Scan for the cell matching the given text and deliver its (X, Y) coordinate at center. 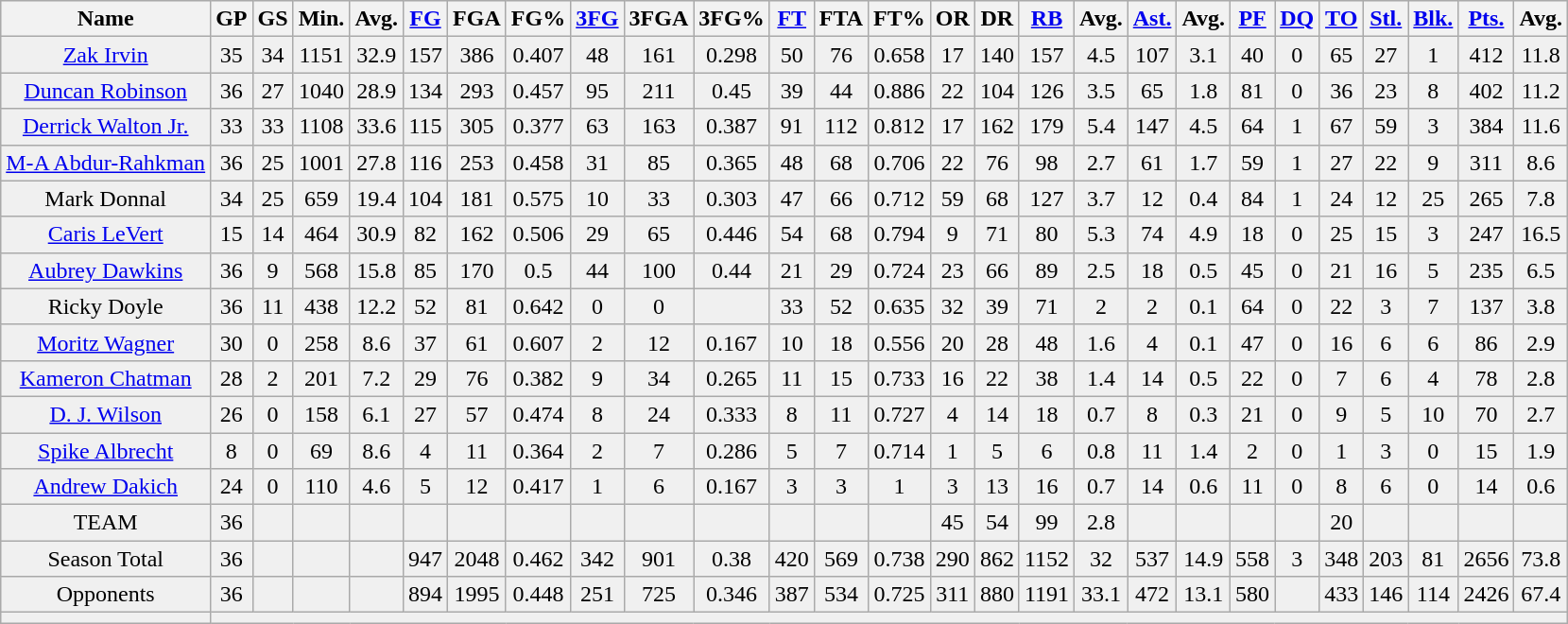
0.446 (732, 234)
1108 (321, 127)
0.45 (732, 91)
0.733 (900, 378)
82 (425, 234)
1.6 (1102, 342)
GS (272, 19)
0.3 (1204, 414)
0.812 (900, 127)
725 (659, 595)
26 (232, 414)
6.5 (1541, 270)
0.556 (900, 342)
RB (1046, 19)
Kameron Chatman (106, 378)
5.3 (1102, 234)
1.7 (1204, 163)
0.794 (900, 234)
16.5 (1541, 234)
Opponents (106, 595)
3FG% (732, 19)
115 (425, 127)
862 (996, 559)
Mark Donnal (106, 199)
78 (1486, 378)
293 (477, 91)
0.727 (900, 414)
M-A Abdur-Rahkman (106, 163)
0.8 (1102, 451)
38 (1046, 378)
0.38 (732, 559)
534 (841, 595)
0.44 (732, 270)
0.458 (538, 163)
7.8 (1541, 199)
342 (597, 559)
127 (1046, 199)
GP (232, 19)
FG% (538, 19)
Ast. (1152, 19)
894 (425, 595)
19.4 (376, 199)
15.8 (376, 270)
84 (1253, 199)
3.8 (1541, 306)
203 (1386, 559)
433 (1342, 595)
95 (597, 91)
659 (321, 199)
0.333 (732, 414)
Derrick Walton Jr. (106, 127)
TEAM (106, 523)
0.4 (1204, 199)
2.9 (1541, 342)
2.5 (1102, 270)
211 (659, 91)
FGA (477, 19)
11.2 (1541, 91)
1.8 (1204, 91)
0.364 (538, 451)
387 (792, 595)
3.1 (1204, 55)
14.9 (1204, 559)
112 (841, 127)
0.635 (900, 306)
57 (477, 414)
947 (425, 559)
91 (792, 127)
3FG (597, 19)
558 (1253, 559)
1191 (1046, 595)
901 (659, 559)
253 (477, 163)
0.417 (538, 487)
140 (996, 55)
0.738 (900, 559)
27.8 (376, 163)
146 (1386, 595)
258 (321, 342)
Zak Irvin (106, 55)
3FGA (659, 19)
0.575 (538, 199)
0.725 (900, 595)
0.382 (538, 378)
Caris LeVert (106, 234)
0.714 (900, 451)
74 (1152, 234)
0.886 (900, 91)
63 (597, 127)
384 (1486, 127)
134 (425, 91)
420 (792, 559)
33.1 (1102, 595)
880 (996, 595)
0.387 (732, 127)
386 (477, 55)
13 (996, 487)
FT% (900, 19)
Stl. (1386, 19)
0.724 (900, 270)
28.9 (376, 91)
3.5 (1102, 91)
12.2 (376, 306)
0.407 (538, 55)
69 (321, 451)
1995 (477, 595)
4.6 (376, 487)
412 (1486, 55)
201 (321, 378)
0.265 (732, 378)
FG (425, 19)
13.1 (1204, 595)
PF (1253, 19)
Moritz Wagner (106, 342)
0.303 (732, 199)
114 (1433, 595)
472 (1152, 595)
30 (232, 342)
Duncan Robinson (106, 91)
1152 (1046, 559)
Blk. (1433, 19)
158 (321, 414)
0.377 (538, 127)
1151 (321, 55)
290 (953, 559)
DQ (1297, 19)
235 (1486, 270)
32.9 (376, 55)
265 (1486, 199)
80 (1046, 234)
FTA (841, 19)
50 (792, 55)
147 (1152, 127)
Spike Albrecht (106, 451)
37 (425, 342)
569 (841, 559)
0.298 (732, 55)
170 (477, 270)
0.365 (732, 163)
11.6 (1541, 127)
Aubrey Dawkins (106, 270)
464 (321, 234)
0.462 (538, 559)
161 (659, 55)
116 (425, 163)
73.8 (1541, 559)
0.286 (732, 451)
0.607 (538, 342)
0.474 (538, 414)
110 (321, 487)
0.506 (538, 234)
580 (1253, 595)
2048 (477, 559)
2656 (1486, 559)
100 (659, 270)
67.4 (1541, 595)
0.457 (538, 91)
181 (477, 199)
Andrew Dakich (106, 487)
FT (792, 19)
247 (1486, 234)
0.658 (900, 55)
86 (1486, 342)
DR (996, 19)
70 (1486, 414)
5.4 (1102, 127)
537 (1152, 559)
0.448 (538, 595)
1040 (321, 91)
D. J. Wilson (106, 414)
2426 (1486, 595)
179 (1046, 127)
0.712 (900, 199)
1001 (321, 163)
31 (597, 163)
348 (1342, 559)
126 (1046, 91)
Ricky Doyle (106, 306)
Min. (321, 19)
137 (1486, 306)
Pts. (1486, 19)
1.9 (1541, 451)
30.9 (376, 234)
107 (1152, 55)
305 (477, 127)
402 (1486, 91)
7.2 (376, 378)
0.346 (732, 595)
Season Total (106, 559)
4.9 (1204, 234)
OR (953, 19)
0.642 (538, 306)
40 (1253, 55)
TO (1342, 19)
6.1 (376, 414)
251 (597, 595)
3.7 (1102, 199)
163 (659, 127)
568 (321, 270)
11.8 (1541, 55)
438 (321, 306)
98 (1046, 163)
Name (106, 19)
89 (1046, 270)
35 (232, 55)
0.706 (900, 163)
33.6 (376, 127)
67 (1342, 127)
99 (1046, 523)
